Detect which cell encompasses the target text, then output its [X, Y] center coordinate. 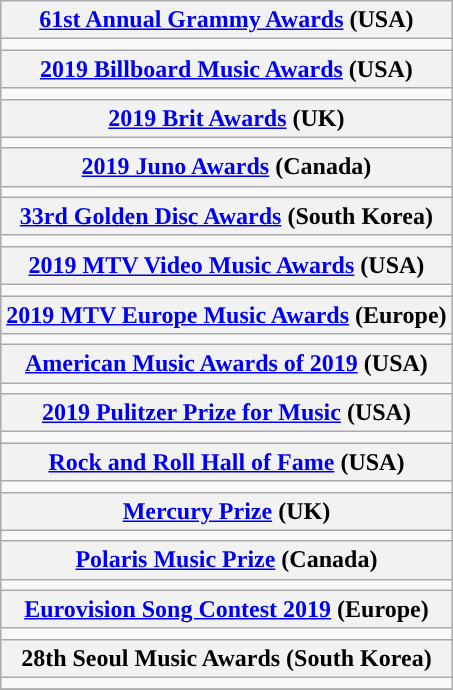
Polaris Music Prize (Canada) [226, 560]
American Music Awards of 2019 (USA) [226, 364]
Mercury Prize (UK) [226, 511]
2019 MTV Europe Music Awards (Europe) [226, 315]
61st Annual Grammy Awards (USA) [226, 20]
2019 Billboard Music Awards (USA) [226, 69]
33rd Golden Disc Awards (South Korea) [226, 216]
Eurovision Song Contest 2019 (Europe) [226, 609]
2019 Brit Awards (UK) [226, 118]
2019 MTV Video Music Awards (USA) [226, 265]
Rock and Roll Hall of Fame (USA) [226, 462]
28th Seoul Music Awards (South Korea) [226, 658]
2019 Juno Awards (Canada) [226, 167]
2019 Pulitzer Prize for Music (USA) [226, 413]
